Provide the [X, Y] coordinate of the cell's center where the given text is located.  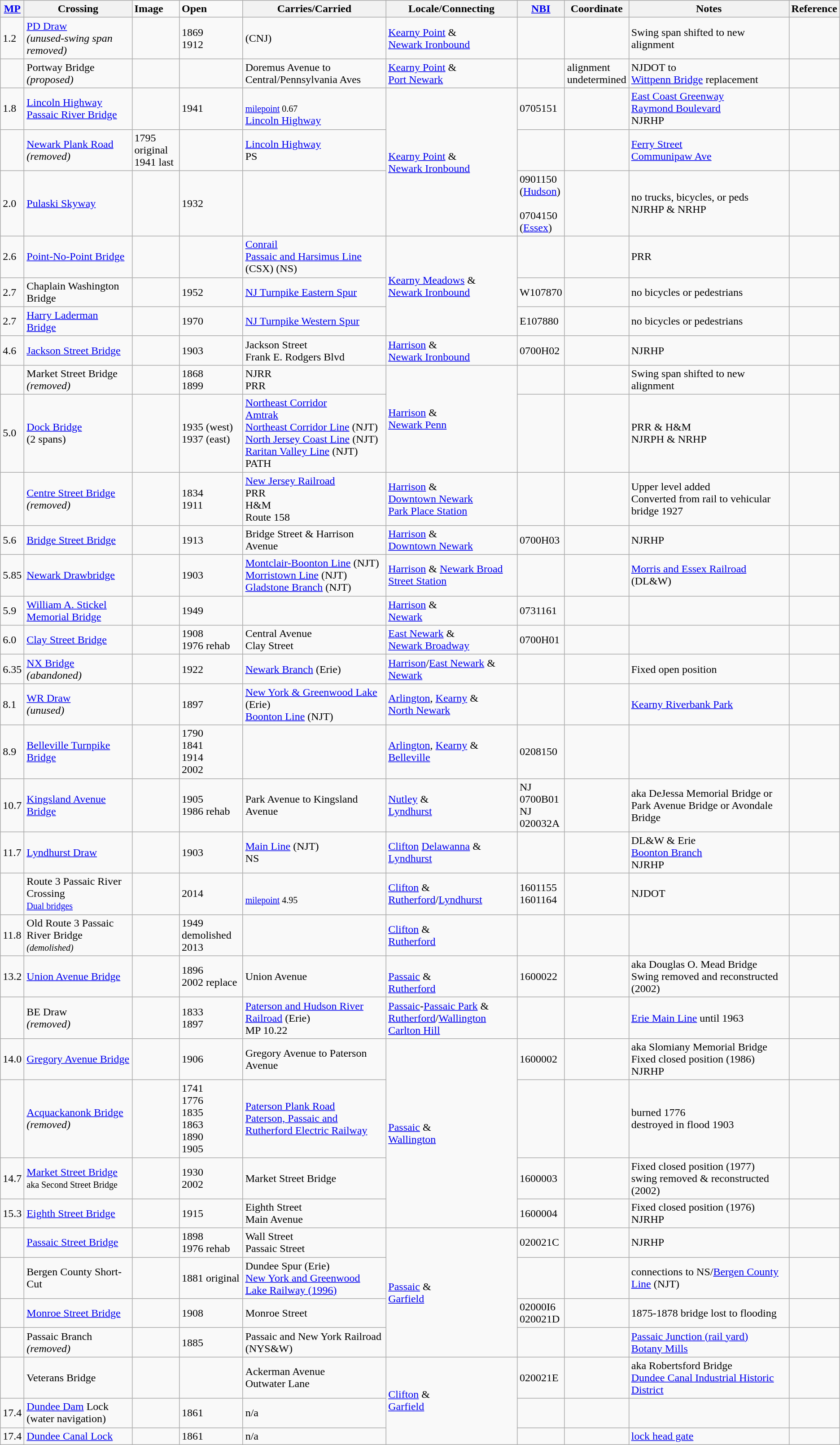
no trucks, bicycles, or pedsNJRHP & NRHP [709, 203]
Kearny Riverbank Park [709, 704]
Passaic &Garfield [451, 1293]
Passaic-Passaic Park &Rutherford/WallingtonCarlton Hill [451, 1018]
16011551601164 [541, 894]
Dundee Spur (Erie)New York and Greenwood Lake Railway (1996) [314, 1278]
NBI [541, 9]
Northeast CorridorAmtrakNortheast Corridor Line (NJT)North Jersey Coast Line (NJT)Raritan Valley Line (NJT)PATH [314, 433]
Coordinate [597, 9]
New York & Greenwood Lake (Erie) Boonton Line (NJT) [314, 704]
1935 (west)1937 (east) [211, 433]
1875-1878 bridge lost to flooding [709, 1313]
burned 1776destroyed in flood 1903 [709, 1119]
Lyndhurst Draw [78, 852]
WR Draw(unused) [78, 704]
Eighth StreetMain Avenue [314, 1214]
lock head gate [709, 1436]
0700H03 [541, 540]
Acquackanonk Bridge(removed) [78, 1119]
Passaic and New York Railroad (NYS&W) [314, 1342]
NJ Turnpike Eastern Spur [314, 292]
11.7 [13, 852]
Passaic &Rutherford [451, 976]
8.1 [13, 704]
Harrison &Newark Ironbound [451, 350]
East Newark &Newark Broadway [451, 640]
Montclair-Boonton Line (NJT)Morristown Line (NJT)Gladstone Branch (NJT) [314, 575]
1.8 [13, 109]
020021E [541, 1378]
18331897 [211, 1018]
1881 original [211, 1278]
Open [211, 9]
Main Line (NJT)NS [314, 852]
020021C [541, 1243]
1906 [211, 1059]
connections to NS/Bergen County Line (NJT) [709, 1278]
Jackson Street Bridge [78, 350]
1970 [211, 321]
1.2 [13, 38]
19081976 rehab [211, 640]
18962002 replace [211, 976]
Fixed closed position (1976)NJRHP [709, 1214]
5.0 [13, 433]
Harrison & Downtown NewarkPark Place Station [451, 499]
1795 original1941 last [156, 150]
Route 3 Passaic River CrossingDual bridges [78, 894]
0208150 [541, 751]
Bergen County Short-Cut [78, 1278]
E107880 [541, 321]
Paterson and Hudson River Railroad (Erie)MP 10.22 [314, 1018]
Morris and Essex Railroad(DL&W) [709, 575]
Passaic Branch(removed) [78, 1342]
Bridge Street Bridge [78, 540]
Lincoln HighwayPS [314, 150]
Clifton Delawanna &Lyndhurst [451, 852]
Passaic Street Bridge [78, 1243]
Centre Street Bridge(removed) [78, 499]
1915 [211, 1214]
18681899 [211, 380]
Belleville Turnpike Bridge [78, 751]
1600002 [541, 1059]
1922 [211, 669]
Clay Street Bridge [78, 640]
1908 [211, 1313]
5.85 [13, 575]
02000I6020021D [541, 1313]
0901150 (Hudson)0704150 (Essex) [541, 203]
Locale/Connecting [451, 9]
William A. Stickel Memorial Bridge [78, 611]
milepoint 0.67Lincoln Highway [314, 109]
2.0 [13, 203]
1932 [211, 203]
Clifton &Garfield [451, 1401]
0705151 [541, 109]
NJ Turnpike Western Spur [314, 321]
Passaic &Wallington [451, 1133]
1952 [211, 292]
1600022 [541, 976]
Dundee Dam Lock (water navigation) [78, 1413]
0731161 [541, 611]
aka Douglas O. Mead BridgeSwing removed and reconstructed (2002) [709, 976]
NJDOT toWittpenn Bridge replacement [709, 74]
Gregory Avenue Bridge [78, 1059]
alignment undetermined [597, 74]
Point-No-Point Bridge [78, 257]
Market Street Bridge [314, 1178]
Newark Plank Road(removed) [78, 150]
1885 [211, 1342]
Union Avenue [314, 976]
Fixed closed position (1977)swing removed & reconstructed (2002) [709, 1178]
0700H01 [541, 640]
Dundee Canal Lock [78, 1436]
Newark Branch (Erie) [314, 669]
1790184119142002 [211, 751]
1600004 [541, 1214]
Clifton &Rutherford/Lyndhurst [451, 894]
18341911 [211, 499]
Old Route 3 Passaic River Bridge(demolished) [78, 935]
Fixed open position [709, 669]
Harrison &Downtown Newark [451, 540]
19051986 rehab [211, 805]
13.2 [13, 976]
Union Avenue Bridge [78, 976]
8.9 [13, 751]
Chaplain Washington Bridge [78, 292]
Clifton &Rutherford [451, 935]
aka DeJessa Memorial Bridge or Park Avenue Bridge or Avondale Bridge [709, 805]
Crossing [78, 9]
NJDOT [709, 894]
Image [156, 9]
Market Street Bridge (removed) [78, 380]
East Coast GreenwayRaymond BoulevardNJRHP [709, 109]
Harrison/East Newark &Newark [451, 669]
MP [13, 9]
Portway Bridge(proposed) [78, 74]
1913 [211, 540]
Upper level addedConverted from rail to vehicular bridge 1927 [709, 499]
5.6 [13, 540]
Newark Drawbridge [78, 575]
Kearny Point &Port Newark [451, 74]
0700H02 [541, 350]
Central AvenueClay Street [314, 640]
14.0 [13, 1059]
Paterson Plank RoadPaterson, Passaic and Rutherford Electric Railway [314, 1119]
Arlington, Kearny &North Newark [451, 704]
174117761835186318901905 [211, 1119]
Monroe Street [314, 1313]
Bridge Street & Harrison Avenue [314, 540]
Veterans Bridge [78, 1378]
2014 [211, 894]
1949demolished 2013 [211, 935]
Harry Laderman Bridge [78, 321]
New Jersey RailroadPRRH&MRoute 158 [314, 499]
1949 [211, 611]
aka Robertsford BridgeDundee Canal Industrial Historic District [709, 1378]
Ackerman AvenueOutwater Lane [314, 1378]
10.7 [13, 805]
PD Draw (unused-swing span removed) [78, 38]
1897 [211, 704]
NJRRPRR [314, 380]
1600003 [541, 1178]
Arlington, Kearny &Belleville [451, 751]
DL&W & ErieBoonton BranchNJRHP [709, 852]
Carries/Carried [314, 9]
Wall StreetPassaic Street [314, 1243]
Kearny Meadows &Newark Ironbound [451, 286]
19302002 [211, 1178]
Notes [709, 9]
Dock Bridge(2 spans) [78, 433]
BE Draw(removed) [78, 1018]
(CNJ) [314, 38]
6.0 [13, 640]
Park Avenue to Kingsland Avenue [314, 805]
Pulaski Skyway [78, 203]
Harrison &Newark [451, 611]
Reference [814, 9]
Ferry StreetCommunipaw Ave [709, 150]
ConrailPassaic and Harsimus Line (CSX) (NS) [314, 257]
Eighth Street Bridge [78, 1214]
11.8 [13, 935]
4.6 [13, 350]
14.7 [13, 1178]
Passaic Junction (rail yard)Botany Mills [709, 1342]
aka Slomiany Memorial BridgeFixed closed position (1986)NJRHP [709, 1059]
W107870 [541, 292]
Harrison & Newark Penn [451, 418]
5.9 [13, 611]
1941 [211, 109]
NX Bridge (abandoned) [78, 669]
milepoint 4.95 [314, 894]
Harrison & Newark Broad Street Station [451, 575]
Lincoln Highway Passaic River Bridge [78, 109]
NJ 0700B01NJ 020032A [541, 805]
Nutley &Lyndhurst [451, 805]
PRR & H&MNJRPH & NRHP [709, 433]
18691912 [211, 38]
Jackson StreetFrank E. Rodgers Blvd [314, 350]
15.3 [13, 1214]
2.6 [13, 257]
Erie Main Line until 1963 [709, 1018]
6.35 [13, 669]
Market Street Bridgeaka Second Street Bridge [78, 1178]
Doremus Avenue to Central/Pennsylvania Aves [314, 74]
Monroe Street Bridge [78, 1313]
Gregory Avenue to Paterson Avenue [314, 1059]
18981976 rehab [211, 1243]
Kingsland Avenue Bridge [78, 805]
PRR [709, 257]
